Return [X, Y] of the center of cell containing provided text 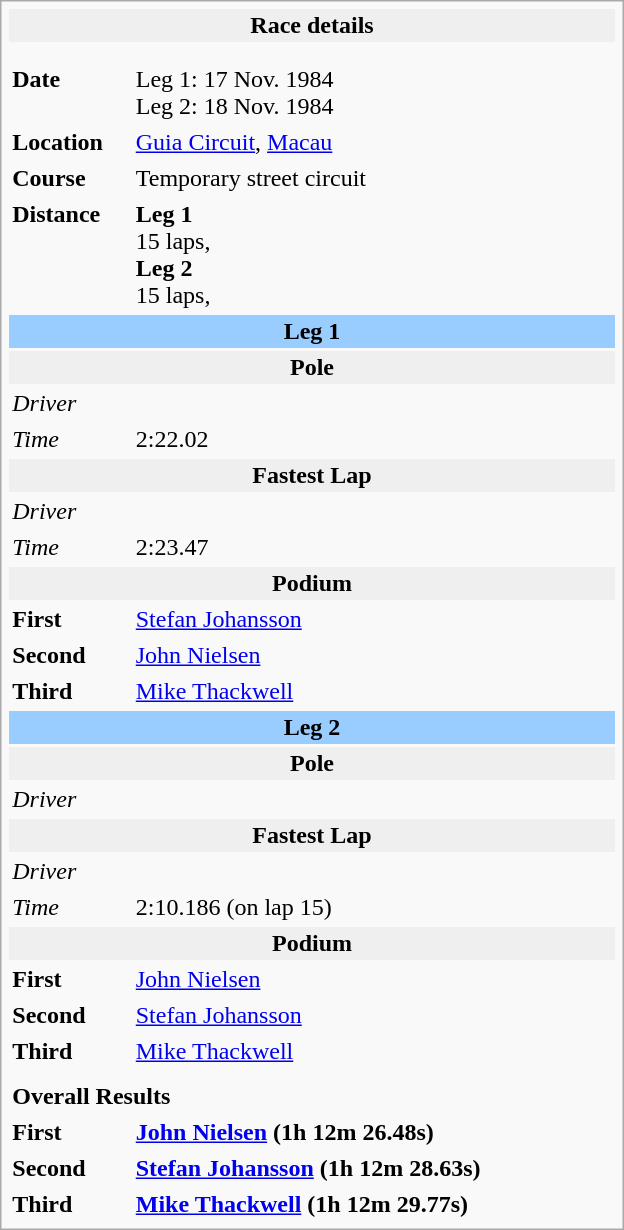
Leg 1 [312, 332]
2:10.186 (on lap 15) [374, 908]
Leg 115 laps, Leg 215 laps, [374, 255]
Temporary street circuit [374, 178]
Overall Results [312, 1096]
Guia Circuit, Macau [374, 142]
2:23.47 [374, 548]
2:22.02 [374, 440]
Stefan Johansson (1h 12m 28.63s) [374, 1168]
Course [69, 178]
Leg 1: 17 Nov. 1984Leg 2: 18 Nov. 1984 [374, 93]
Location [69, 142]
Race details [312, 26]
John Nielsen (1h 12m 26.48s) [374, 1132]
Mike Thackwell (1h 12m 29.77s) [374, 1204]
Leg 2 [312, 728]
Date [69, 93]
Distance [69, 255]
